From the cell containing the given text, extract its center point as (X, Y) coordinate. 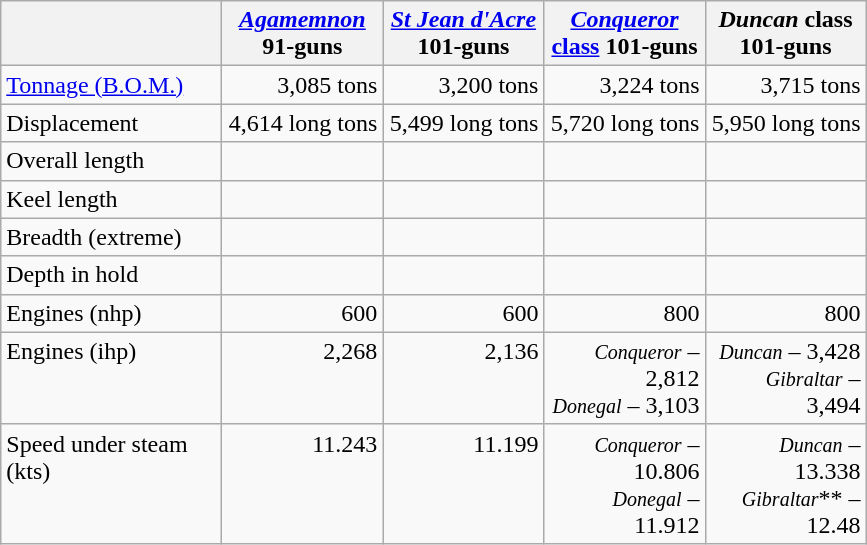
Engines (nhp) (112, 313)
2,136 (464, 378)
3,224 tons (624, 85)
St Jean d'Acre 101-guns (464, 34)
Breadth (extreme) (112, 237)
11.199 (464, 484)
Speed under steam (kts) (112, 484)
Conqueror – 10.806Donegal – 11.912 (624, 484)
Duncan – 13.338Gibraltar** – 12.48 (786, 484)
Displacement (112, 123)
Conqueror – 2,812Donegal – 3,103 (624, 378)
5,499 long tons (464, 123)
Duncan – 3,428Gibraltar – 3,494 (786, 378)
Conqueror class 101-guns (624, 34)
Keel length (112, 199)
3,085 tons (302, 85)
3,715 tons (786, 85)
Depth in hold (112, 275)
5,950 long tons (786, 123)
Tonnage (B.O.M.) (112, 85)
5,720 long tons (624, 123)
2,268 (302, 378)
Agamemnon 91-guns (302, 34)
3,200 tons (464, 85)
Engines (ihp) (112, 378)
Duncan class 101-guns (786, 34)
11.243 (302, 484)
Overall length (112, 161)
4,614 long tons (302, 123)
